Output the (X, Y) coordinate of the center of the cell containing the given text.  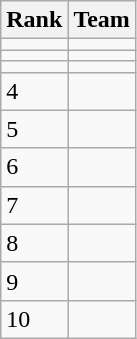
6 (34, 167)
7 (34, 205)
9 (34, 281)
10 (34, 319)
5 (34, 129)
4 (34, 91)
Rank (34, 20)
8 (34, 243)
Team (102, 20)
